Output the [x, y] coordinate of the center of the cell containing the given text.  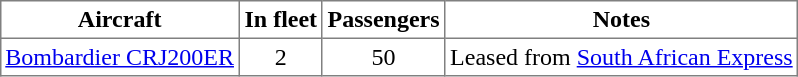
Aircraft [120, 20]
Leased from South African Express [622, 57]
50 [383, 57]
Notes [622, 20]
In fleet [280, 20]
Passengers [383, 20]
2 [280, 57]
Bombardier CRJ200ER [120, 57]
